From the cell containing the given text, extract its center point as (x, y) coordinate. 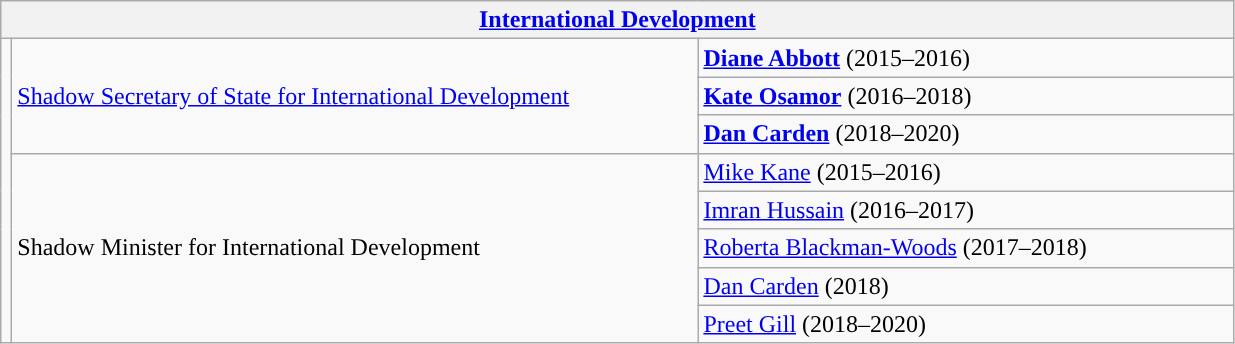
Dan Carden (2018) (966, 286)
Roberta Blackman-Woods (2017–2018) (966, 248)
Preet Gill (2018–2020) (966, 324)
Kate Osamor (2016–2018) (966, 96)
Shadow Secretary of State for International Development (355, 96)
Diane Abbott (2015–2016) (966, 58)
Mike Kane (2015–2016) (966, 172)
Imran Hussain (2016–2017) (966, 210)
Shadow Minister for International Development (355, 248)
International Development (618, 20)
Dan Carden (2018–2020) (966, 134)
